Output the [X, Y] coordinate of the center of the cell containing the given text.  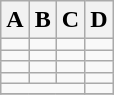
C [70, 20]
A [15, 20]
D [99, 20]
B [42, 20]
